Return [X, Y] of the center of cell containing provided text 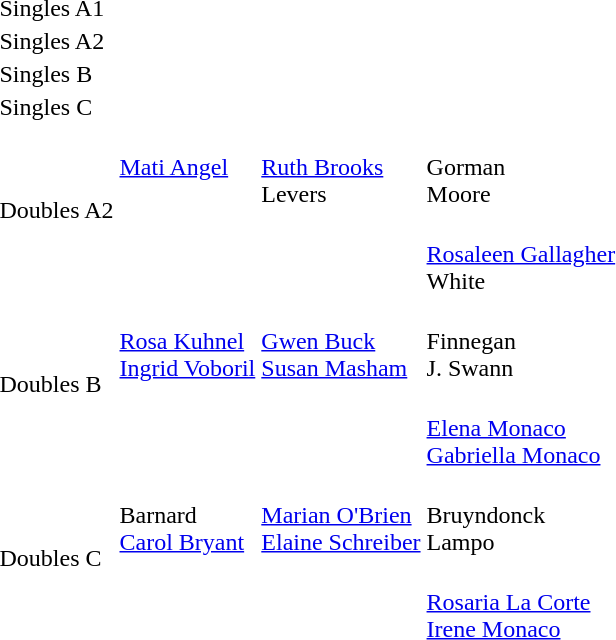
Gwen Buck Susan Masham [341, 384]
Rosa Kuhnel Ingrid Voboril [188, 384]
Ruth Brooks Levers [341, 210]
Mati Angel [188, 210]
